Output the [x, y] coordinate of the center of the cell containing the given text.  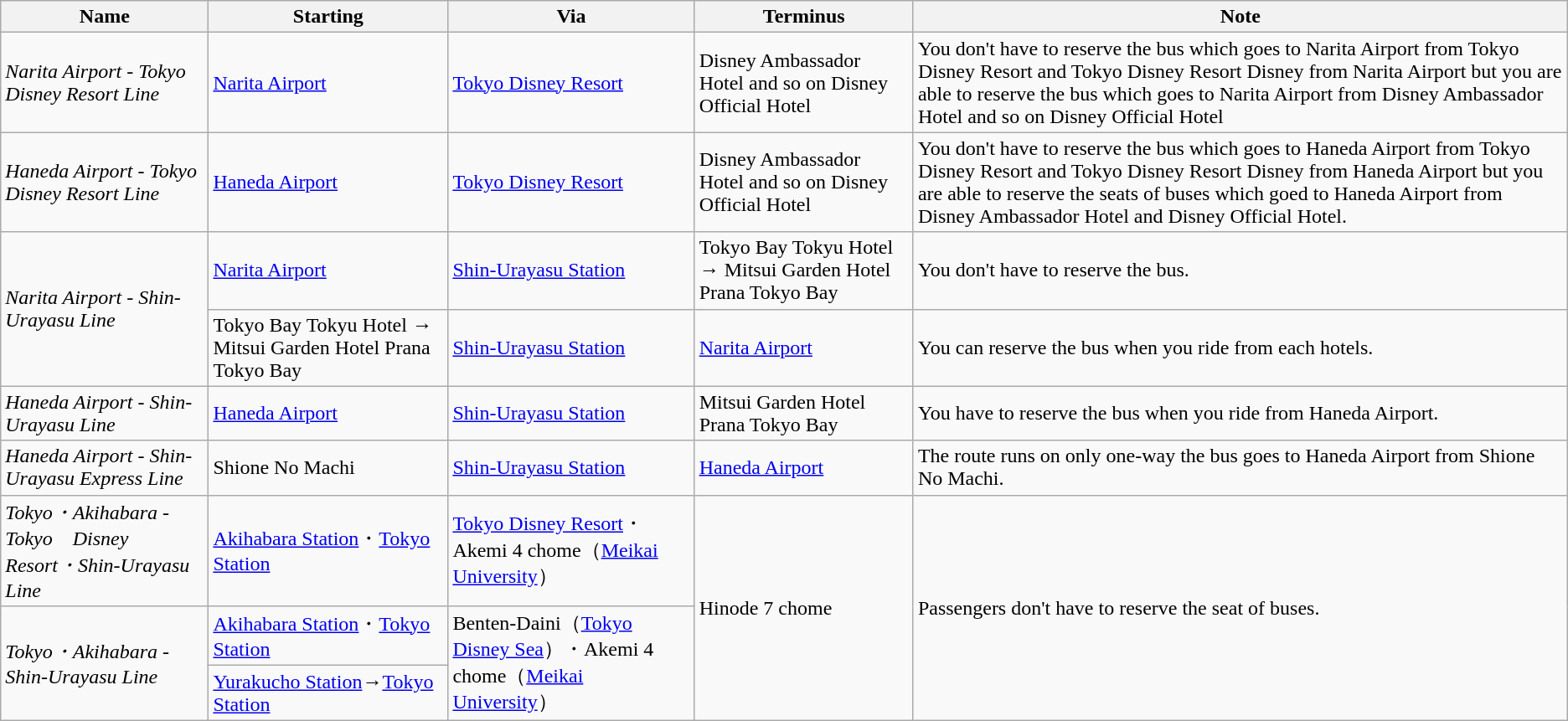
Haneda Airport - Tokyo Disney Resort Line [105, 183]
Haneda Airport - Shin-Urayasu Express Line [105, 467]
Terminus [804, 17]
Mitsui Garden Hotel Prana Tokyo Bay [804, 414]
Starting [328, 17]
Note [1240, 17]
You can reserve the bus when you ride from each hotels. [1240, 348]
Narita Airport - Tokyo Disney Resort Line [105, 82]
Benten-Daini（Tokyo Disney Sea）・Akemi 4 chome（Meikai University） [571, 663]
Via [571, 17]
Yurakucho Station→Tokyo Station [328, 693]
You don't have to reserve the bus. [1240, 270]
Tokyo・Akihabara - Shin-Urayasu Line [105, 663]
Name [105, 17]
Narita Airport - Shin-Urayasu Line [105, 309]
The route runs on only one-way the bus goes to Haneda Airport from Shione No Machi. [1240, 467]
Tokyo・Akihabara - Tokyo Disney Resort・Shin-Urayasu Line [105, 551]
Haneda Airport - Shin-Urayasu Line [105, 414]
Hinode 7 chome [804, 608]
Shione No Machi [328, 467]
You have to reserve the bus when you ride from Haneda Airport. [1240, 414]
Passengers don't have to reserve the seat of buses. [1240, 608]
Tokyo Disney Resort・Akemi 4 chome（Meikai University） [571, 551]
